Find where the given text appears and provide that cell's center as [x, y] coordinate. 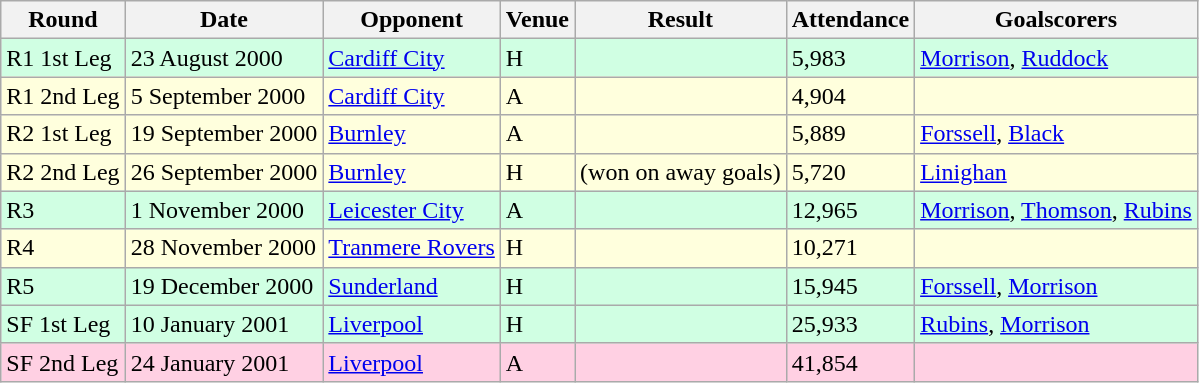
SF 2nd Leg [63, 362]
Venue [537, 20]
Tranmere Rovers [412, 248]
Date [224, 20]
28 November 2000 [224, 248]
Forssell, Black [1056, 134]
Sunderland [412, 286]
Morrison, Thomson, Rubins [1056, 210]
25,933 [850, 324]
26 September 2000 [224, 172]
41,854 [850, 362]
19 September 2000 [224, 134]
5,889 [850, 134]
Round [63, 20]
Morrison, Ruddock [1056, 58]
Goalscorers [1056, 20]
23 August 2000 [224, 58]
(won on away goals) [681, 172]
15,945 [850, 286]
R1 1st Leg [63, 58]
Leicester City [412, 210]
5,720 [850, 172]
R1 2nd Leg [63, 96]
10 January 2001 [224, 324]
R5 [63, 286]
4,904 [850, 96]
SF 1st Leg [63, 324]
Opponent [412, 20]
5,983 [850, 58]
1 November 2000 [224, 210]
5 September 2000 [224, 96]
R4 [63, 248]
12,965 [850, 210]
Linighan [1056, 172]
R2 2nd Leg [63, 172]
R2 1st Leg [63, 134]
19 December 2000 [224, 286]
10,271 [850, 248]
R3 [63, 210]
Rubins, Morrison [1056, 324]
24 January 2001 [224, 362]
Result [681, 20]
Forssell, Morrison [1056, 286]
Attendance [850, 20]
